Locate the cell with the specified text and output its [x, y] center coordinate. 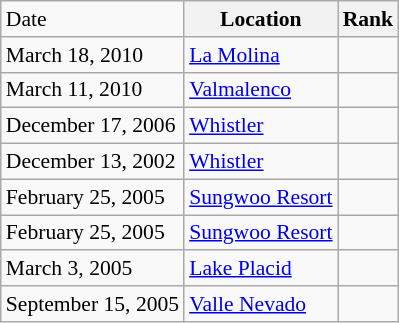
December 17, 2006 [92, 126]
Date [92, 19]
March 11, 2010 [92, 90]
Valle Nevado [260, 304]
Valmalenco [260, 90]
March 3, 2005 [92, 269]
Location [260, 19]
La Molina [260, 55]
December 13, 2002 [92, 162]
March 18, 2010 [92, 55]
Rank [368, 19]
Lake Placid [260, 269]
September 15, 2005 [92, 304]
